From the cell containing the given text, extract its center point as [X, Y] coordinate. 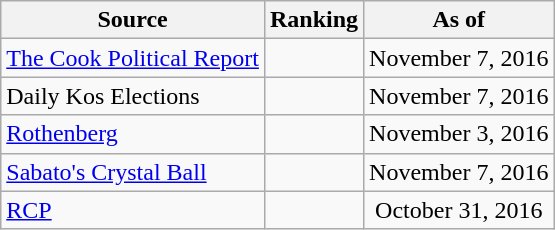
The Cook Political Report [133, 58]
As of [459, 20]
Daily Kos Elections [133, 96]
RCP [133, 210]
Source [133, 20]
Ranking [314, 20]
October 31, 2016 [459, 210]
November 3, 2016 [459, 134]
Sabato's Crystal Ball [133, 172]
Rothenberg [133, 134]
